Identify which cell holds the provided text, then report its [X, Y] central coordinate. 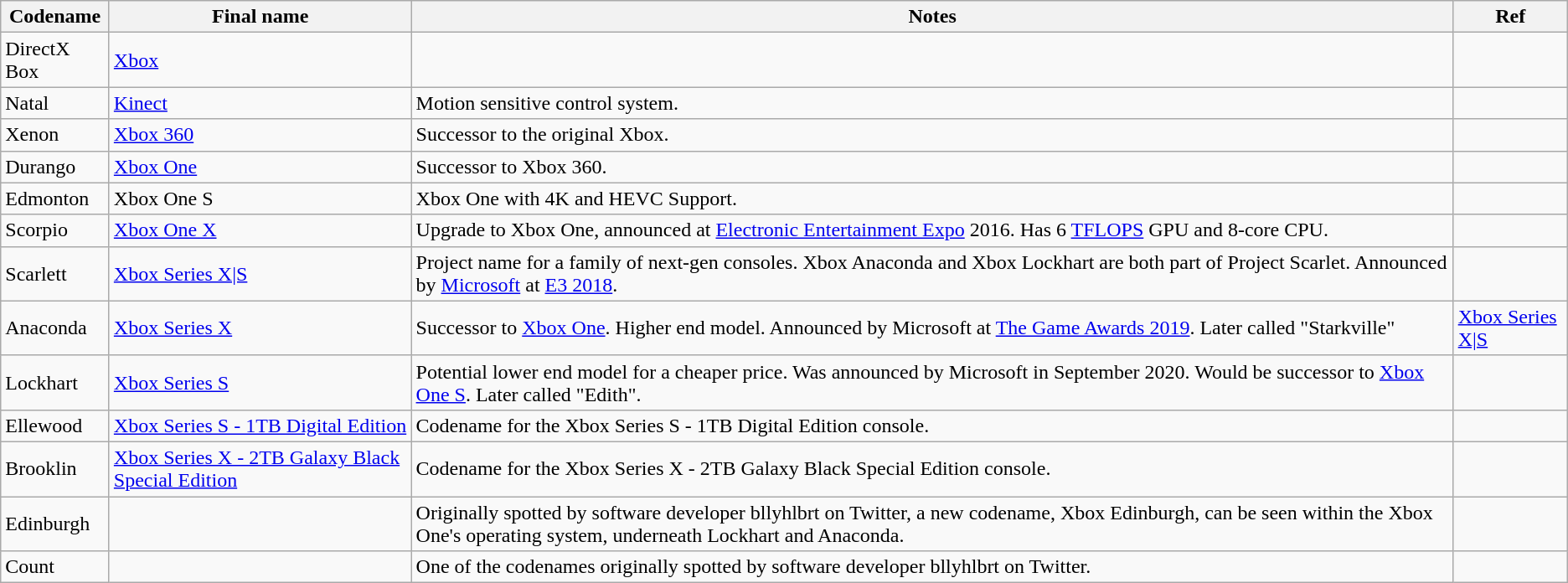
Project name for a family of next-gen consoles. Xbox Anaconda and Xbox Lockhart are both part of Project Scarlet. Announced by Microsoft at E3 2018. [932, 273]
Xbox One [260, 167]
Xbox One with 4K and HEVC Support. [932, 199]
DirectX Box [55, 60]
Ellewood [55, 426]
Anaconda [55, 328]
Xbox One X [260, 230]
Edmonton [55, 199]
Xbox Series S [260, 382]
Lockhart [55, 382]
Durango [55, 167]
Count [55, 567]
Scarlett [55, 273]
Xbox 360 [260, 135]
Final name [260, 17]
Potential lower end model for a cheaper price. Was announced by Microsoft in September 2020. Would be successor to Xbox One S. Later called "Edith". [932, 382]
Scorpio [55, 230]
Xbox Series S - 1TB Digital Edition [260, 426]
Xenon [55, 135]
Codename for the Xbox Series S - 1TB Digital Edition console. [932, 426]
Natal [55, 103]
Motion sensitive control system. [932, 103]
Successor to Xbox One. Higher end model. Announced by Microsoft at The Game Awards 2019. Later called "Starkville" [932, 328]
Successor to the original Xbox. [932, 135]
Notes [932, 17]
Edinburgh [55, 523]
Upgrade to Xbox One, announced at Electronic Entertainment Expo 2016. Has 6 TFLOPS GPU and 8-core CPU. [932, 230]
Xbox One S [260, 199]
Xbox Series X - 2TB Galaxy Black Special Edition [260, 469]
Successor to Xbox 360. [932, 167]
Kinect [260, 103]
Codename for the Xbox Series X - 2TB Galaxy Black Special Edition console. [932, 469]
Codename [55, 17]
Brooklin [55, 469]
Ref [1510, 17]
Xbox [260, 60]
Xbox Series X [260, 328]
One of the codenames originally spotted by software developer bllyhlbrt on Twitter. [932, 567]
